Provide the (X, Y) coordinate of the cell's center where the given text is located.  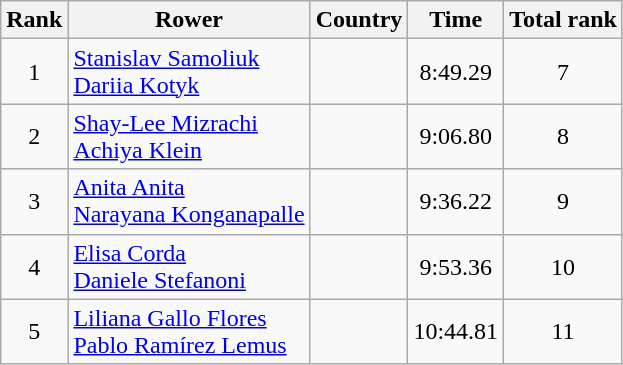
3 (34, 202)
1 (34, 72)
10:44.81 (456, 332)
Liliana Gallo FloresPablo Ramírez Lemus (189, 332)
8:49.29 (456, 72)
9:36.22 (456, 202)
7 (564, 72)
Country (359, 20)
4 (34, 266)
Anita AnitaNarayana Konganapalle (189, 202)
Elisa CordaDaniele Stefanoni (189, 266)
Rower (189, 20)
Total rank (564, 20)
Time (456, 20)
9 (564, 202)
10 (564, 266)
Stanislav Samoliuk Dariia Kotyk (189, 72)
8 (564, 136)
11 (564, 332)
Shay-Lee MizrachiAchiya Klein (189, 136)
2 (34, 136)
9:06.80 (456, 136)
Rank (34, 20)
5 (34, 332)
9:53.36 (456, 266)
